Output the (x, y) coordinate of the center of the cell containing the given text.  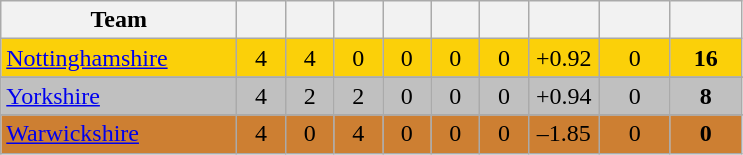
8 (706, 96)
Warwickshire (119, 134)
–1.85 (564, 134)
+0.94 (564, 96)
16 (706, 58)
+0.92 (564, 58)
Team (119, 20)
Nottinghamshire (119, 58)
Yorkshire (119, 96)
